Capture the cell that displays the provided text and extract its (x, y) central coordinate. 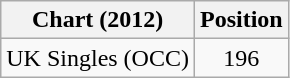
196 (241, 58)
UK Singles (OCC) (98, 58)
Chart (2012) (98, 20)
Position (241, 20)
